Detect which cell encompasses the target text, then output its [x, y] center coordinate. 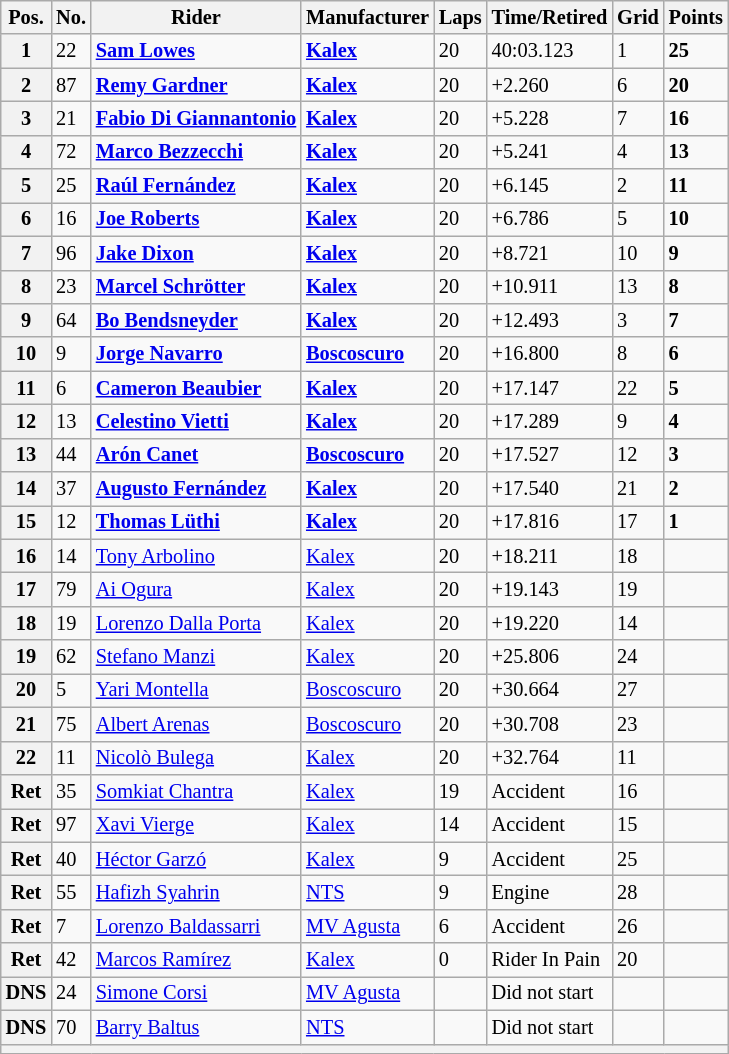
+10.911 [550, 287]
Points [696, 17]
+17.540 [550, 489]
64 [71, 320]
+5.228 [550, 118]
Raúl Fernández [196, 186]
Celestino Vietti [196, 421]
+16.800 [550, 354]
Time/Retired [550, 17]
Sam Lowes [196, 51]
55 [71, 892]
Remy Gardner [196, 85]
Cameron Beaubier [196, 388]
Rider In Pain [550, 960]
Stefano Manzi [196, 657]
42 [71, 960]
Marco Bezzecchi [196, 152]
+6.145 [550, 186]
+12.493 [550, 320]
Fabio Di Giannantonio [196, 118]
Ai Ogura [196, 589]
26 [638, 926]
+17.816 [550, 522]
Augusto Fernández [196, 489]
+17.147 [550, 388]
44 [71, 455]
Pos. [26, 17]
+6.786 [550, 219]
+30.664 [550, 690]
0 [460, 960]
Jorge Navarro [196, 354]
Nicolò Bulega [196, 758]
27 [638, 690]
+19.143 [550, 589]
No. [71, 17]
79 [71, 589]
62 [71, 657]
+19.220 [550, 623]
Rider [196, 17]
+17.289 [550, 421]
96 [71, 253]
Thomas Lüthi [196, 522]
Lorenzo Dalla Porta [196, 623]
97 [71, 825]
Lorenzo Baldassarri [196, 926]
75 [71, 724]
Albert Arenas [196, 724]
Laps [460, 17]
37 [71, 489]
+8.721 [550, 253]
+5.241 [550, 152]
Hafizh Syahrin [196, 892]
Xavi Vierge [196, 825]
Arón Canet [196, 455]
Somkiat Chantra [196, 791]
72 [71, 152]
Manufacturer [368, 17]
87 [71, 85]
+30.708 [550, 724]
Grid [638, 17]
Simone Corsi [196, 993]
+32.764 [550, 758]
Yari Montella [196, 690]
Marcel Schrötter [196, 287]
40:03.123 [550, 51]
+2.260 [550, 85]
70 [71, 1027]
Héctor Garzó [196, 859]
Barry Baltus [196, 1027]
Marcos Ramírez [196, 960]
+25.806 [550, 657]
28 [638, 892]
+17.527 [550, 455]
Joe Roberts [196, 219]
+18.211 [550, 556]
40 [71, 859]
Tony Arbolino [196, 556]
35 [71, 791]
Bo Bendsneyder [196, 320]
Jake Dixon [196, 253]
Engine [550, 892]
